Identify which cell holds the provided text, then report its (X, Y) central coordinate. 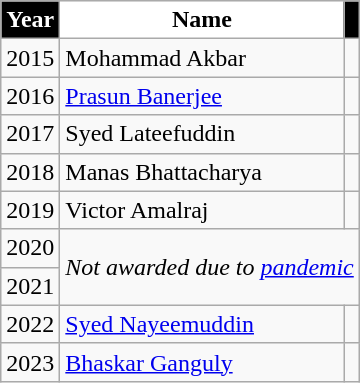
Bhaskar Ganguly (202, 362)
Syed Nayeemuddin (202, 324)
Victor Amalraj (202, 210)
2023 (30, 362)
2018 (30, 172)
Prasun Banerjee (202, 96)
Name (202, 20)
2022 (30, 324)
Manas Bhattacharya (202, 172)
2020 (30, 248)
2021 (30, 286)
2016 (30, 96)
2017 (30, 134)
Mohammad Akbar (202, 58)
Year (30, 20)
2019 (30, 210)
Not awarded due to pandemic (210, 267)
Syed Lateefuddin (202, 134)
2015 (30, 58)
